For the text-containing cell, return its midpoint in (x, y) coordinate format. 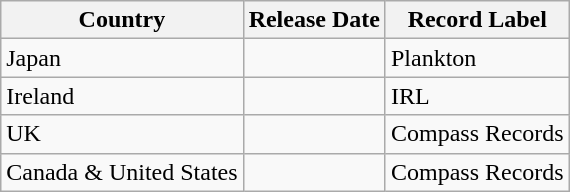
Japan (122, 58)
Country (122, 20)
UK (122, 134)
IRL (477, 96)
Ireland (122, 96)
Record Label (477, 20)
Release Date (314, 20)
Plankton (477, 58)
Canada & United States (122, 172)
